Output the (X, Y) coordinate of the center of the cell containing the given text.  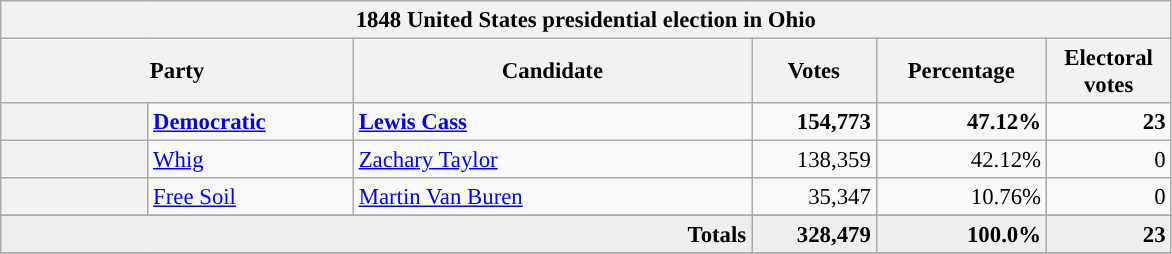
138,359 (814, 160)
42.12% (961, 160)
Votes (814, 72)
Whig (251, 160)
Lewis Cass (552, 122)
47.12% (961, 122)
Percentage (961, 72)
328,479 (814, 235)
Candidate (552, 72)
Electoral votes (1108, 72)
1848 United States presidential election in Ohio (586, 20)
154,773 (814, 122)
10.76% (961, 197)
Free Soil (251, 197)
35,347 (814, 197)
Totals (376, 235)
Zachary Taylor (552, 160)
100.0% (961, 235)
Democratic (251, 122)
Martin Van Buren (552, 197)
Party (178, 72)
